Pinpoint the cell where the given text exists, returning its (x, y) midpoint coordinate. 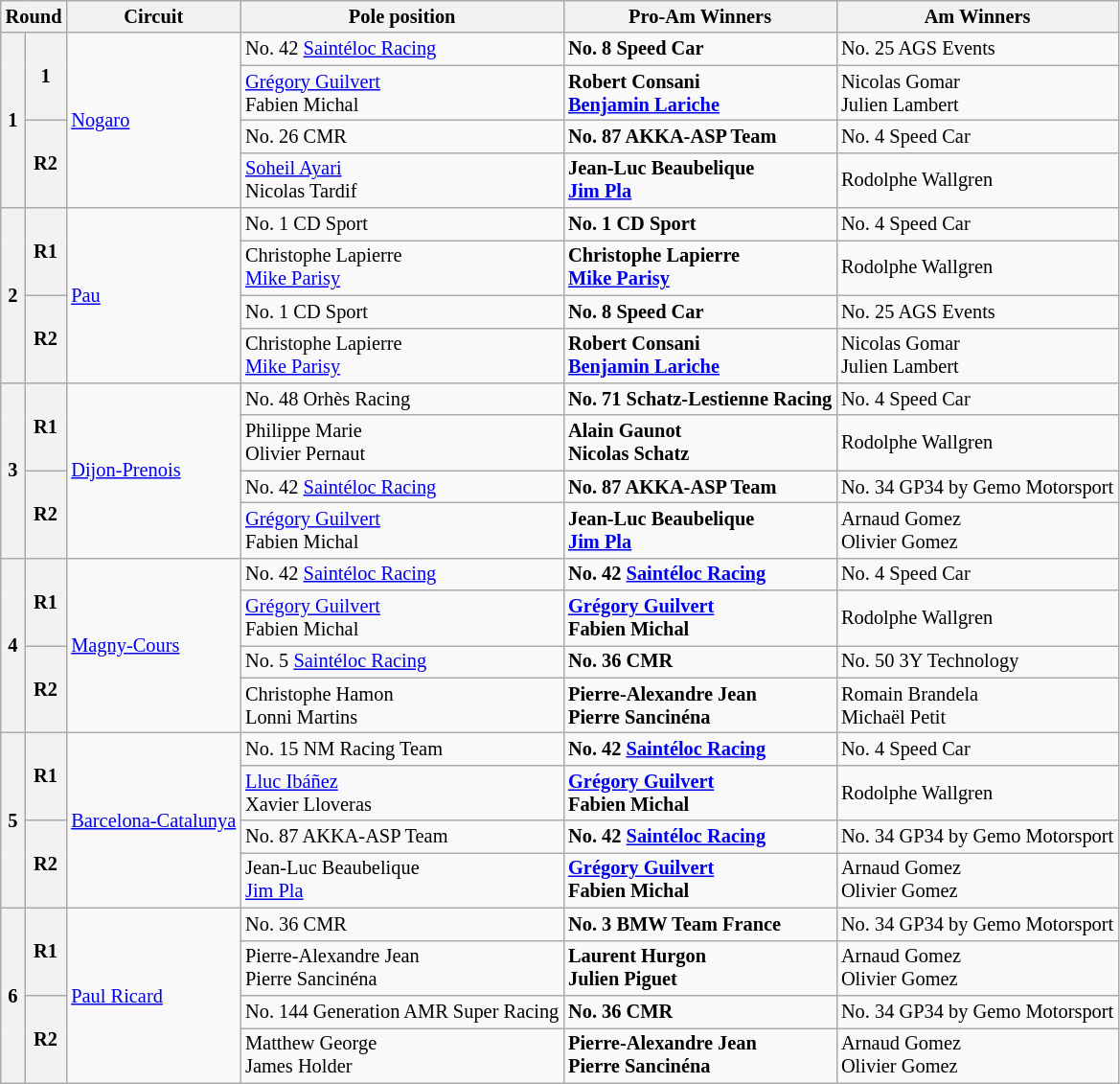
4 (13, 646)
No. 50 3Y Technology (977, 661)
No. 48 Orhès Racing (402, 399)
Round (34, 16)
No. 71 Schatz-Lestienne Racing (699, 399)
Soheil Ayari Nicolas Tardif (402, 180)
6 (13, 995)
Magny-Cours (153, 646)
Paul Ricard (153, 995)
3 (13, 470)
Circuit (153, 16)
2 (13, 295)
Pau (153, 295)
5 (13, 820)
Pole position (402, 16)
Nogaro (153, 121)
Dijon-Prenois (153, 470)
No. 26 CMR (402, 136)
No. 15 NM Racing Team (402, 749)
No. 5 Saintéloc Racing (402, 661)
No. 144 Generation AMR Super Racing (402, 1011)
Pro-Am Winners (699, 16)
No. 3 BMW Team France (699, 924)
Am Winners (977, 16)
Alain Gaunot Nicolas Schatz (699, 443)
Matthew George James Holder (402, 1055)
Romain Brandela Michaël Petit (977, 705)
Philippe Marie Olivier Pernaut (402, 443)
Christophe Hamon Lonni Martins (402, 705)
Barcelona-Catalunya (153, 820)
Laurent Hurgon Julien Piguet (699, 968)
Lluc Ibáñez Xavier Lloveras (402, 793)
